From the cell containing the given text, extract its center point as (X, Y) coordinate. 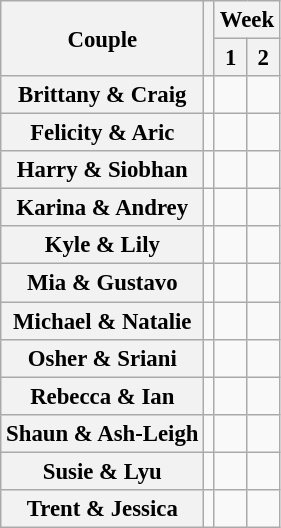
Couple (102, 38)
Brittany & Craig (102, 95)
Trent & Jessica (102, 509)
Karina & Andrey (102, 208)
Shaun & Ash-Leigh (102, 433)
2 (264, 58)
Osher & Sriani (102, 358)
Kyle & Lily (102, 245)
Mia & Gustavo (102, 283)
Week (246, 20)
Susie & Lyu (102, 471)
1 (230, 58)
Harry & Siobhan (102, 170)
Rebecca & Ian (102, 396)
Felicity & Aric (102, 133)
Michael & Natalie (102, 321)
